Output the [X, Y] coordinate of the center of the cell containing the given text.  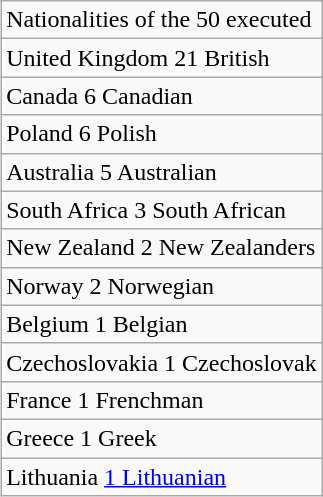
Lithuania 1 Lithuanian [162, 477]
Nationalities of the 50 executed [162, 20]
France 1 Frenchman [162, 400]
United Kingdom 21 British [162, 58]
South Africa 3 South African [162, 210]
Belgium 1 Belgian [162, 324]
Czechoslovakia 1 Czechoslovak [162, 362]
Norway 2 Norwegian [162, 286]
Canada 6 Canadian [162, 96]
Greece 1 Greek [162, 438]
Australia 5 Australian [162, 172]
New Zealand 2 New Zealanders [162, 248]
Poland 6 Polish [162, 134]
